Pinpoint the cell where the given text exists, returning its (x, y) midpoint coordinate. 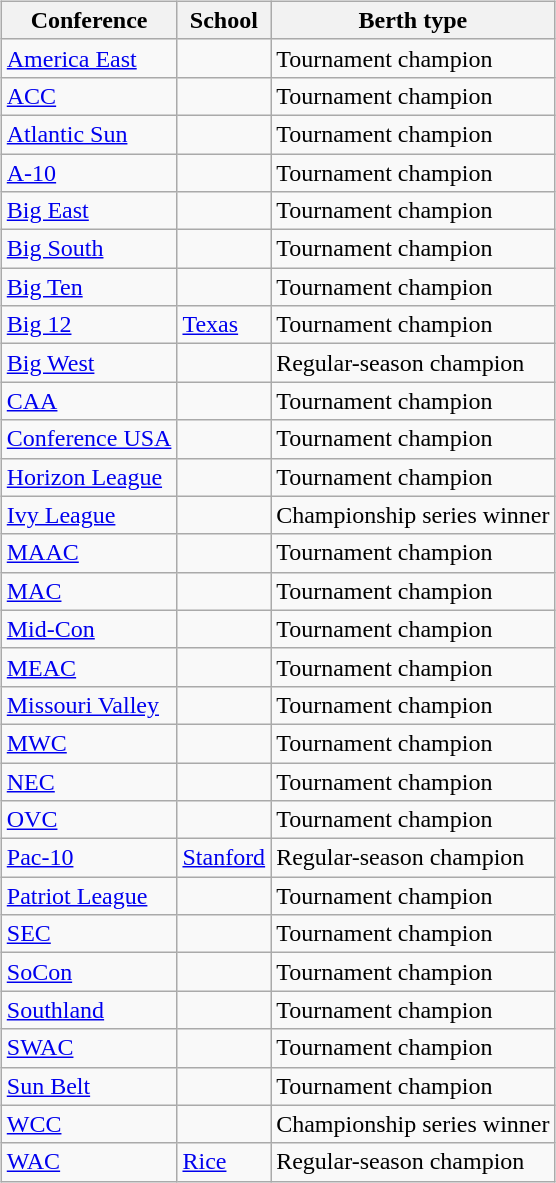
SoCon (89, 972)
Ivy League (89, 515)
Conference USA (89, 439)
Big 12 (89, 325)
Texas (224, 325)
WAC (89, 1162)
Big South (89, 249)
OVC (89, 820)
Rice (224, 1162)
MWC (89, 743)
Patriot League (89, 896)
ACC (89, 96)
Sun Belt (89, 1086)
Big East (89, 211)
Conference (89, 20)
Big West (89, 363)
Pac-10 (89, 858)
America East (89, 58)
Berth type (413, 20)
MEAC (89, 667)
Missouri Valley (89, 705)
Southland (89, 1010)
Stanford (224, 858)
CAA (89, 401)
Horizon League (89, 477)
SWAC (89, 1048)
NEC (89, 781)
SEC (89, 934)
MAC (89, 591)
School (224, 20)
A-10 (89, 173)
Big Ten (89, 287)
Atlantic Sun (89, 134)
Mid-Con (89, 629)
MAAC (89, 553)
WCC (89, 1124)
